Output the (X, Y) coordinate of the center of the cell containing the given text.  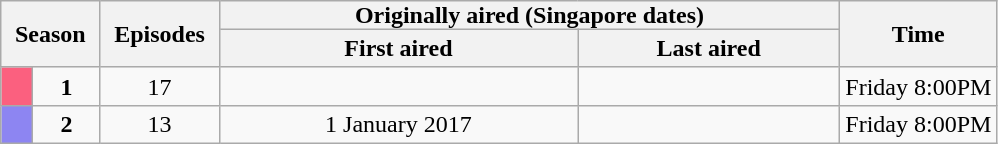
17 (160, 86)
Time (918, 34)
Originally aired (Singapore dates) (530, 15)
13 (160, 124)
1 (66, 86)
Last aired (709, 48)
1 January 2017 (398, 124)
Season (50, 34)
2 (66, 124)
First aired (398, 48)
Episodes (160, 34)
